From the cell containing the given text, extract its center point as (x, y) coordinate. 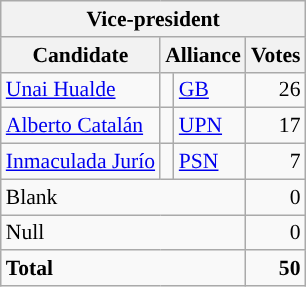
PSN (210, 162)
Alberto Catalán (80, 126)
Votes (276, 55)
50 (276, 269)
Unai Hualde (80, 90)
Total (124, 269)
Inmaculada Jurío (80, 162)
UPN (210, 126)
Vice-president (154, 19)
7 (276, 162)
GB (210, 90)
Blank (124, 197)
Null (124, 233)
26 (276, 90)
17 (276, 126)
Candidate (80, 55)
Alliance (203, 55)
